Determine the [x, y] coordinate at the center of the cell enclosing the given text.  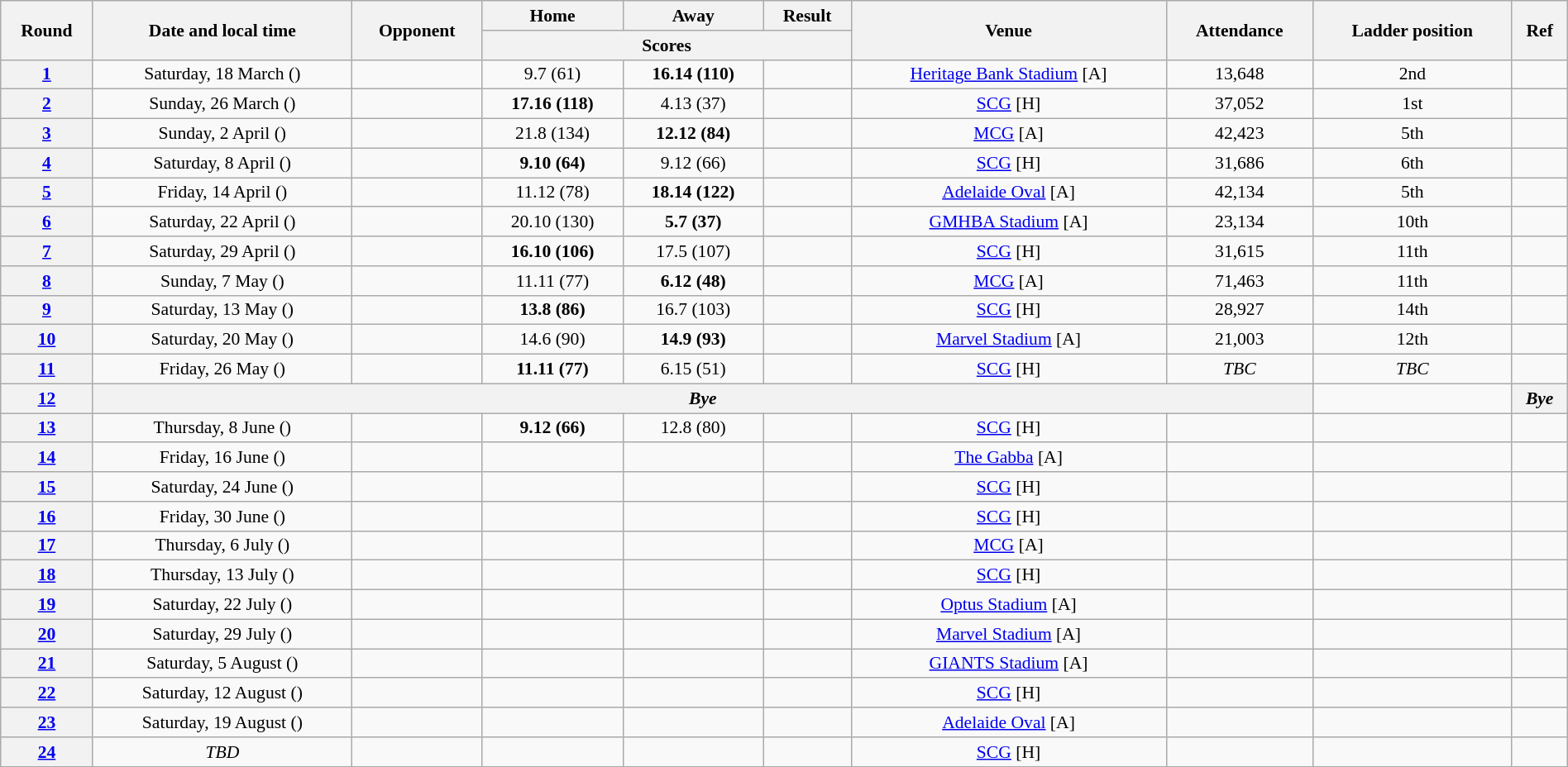
The Gabba [A] [1009, 458]
1st [1413, 104]
71,463 [1240, 281]
42,423 [1240, 134]
11 [46, 369]
GMHBA Stadium [A] [1009, 222]
Away [693, 16]
Friday, 14 April () [222, 193]
Thursday, 13 July () [222, 575]
Saturday, 20 May () [222, 340]
Ref [1540, 30]
Sunday, 7 May () [222, 281]
37,052 [1240, 104]
17.16 (118) [552, 104]
21 [46, 664]
14th [1413, 310]
13.8 (86) [552, 310]
Thursday, 8 June () [222, 428]
5.7 (37) [693, 222]
16.10 (106) [552, 251]
Thursday, 6 July () [222, 545]
16.14 (110) [693, 74]
2nd [1413, 74]
4.13 (37) [693, 104]
Saturday, 12 August () [222, 693]
31,615 [1240, 251]
Saturday, 24 June () [222, 487]
Home [552, 16]
GIANTS Stadium [A] [1009, 664]
Friday, 26 May () [222, 369]
17.5 (107) [693, 251]
Saturday, 29 July () [222, 634]
Date and local time [222, 30]
18.14 (122) [693, 193]
6.12 (48) [693, 281]
23,134 [1240, 222]
Ladder position [1413, 30]
7 [46, 251]
16.7 (103) [693, 310]
31,686 [1240, 163]
Attendance [1240, 30]
2 [46, 104]
Scores [667, 45]
10th [1413, 222]
6 [46, 222]
16 [46, 517]
20.10 (130) [552, 222]
18 [46, 575]
Saturday, 13 May () [222, 310]
14 [46, 458]
Saturday, 8 April () [222, 163]
12 [46, 398]
9.10 (64) [552, 163]
1 [46, 74]
9.7 (61) [552, 74]
23 [46, 722]
Venue [1009, 30]
5 [46, 193]
Saturday, 22 July () [222, 605]
Heritage Bank Stadium [A] [1009, 74]
12th [1413, 340]
17 [46, 545]
14.6 (90) [552, 340]
3 [46, 134]
Opponent [417, 30]
12.8 (80) [693, 428]
13 [46, 428]
11.12 (78) [552, 193]
Saturday, 18 March () [222, 74]
21,003 [1240, 340]
TBD [222, 752]
Saturday, 22 April () [222, 222]
14.9 (93) [693, 340]
20 [46, 634]
Saturday, 5 August () [222, 664]
19 [46, 605]
12.12 (84) [693, 134]
Saturday, 29 April () [222, 251]
Result [807, 16]
Round [46, 30]
Sunday, 2 April () [222, 134]
4 [46, 163]
Friday, 30 June () [222, 517]
10 [46, 340]
13,648 [1240, 74]
6th [1413, 163]
9 [46, 310]
24 [46, 752]
42,134 [1240, 193]
8 [46, 281]
28,927 [1240, 310]
6.15 (51) [693, 369]
21.8 (134) [552, 134]
Optus Stadium [A] [1009, 605]
Sunday, 26 March () [222, 104]
22 [46, 693]
Saturday, 19 August () [222, 722]
15 [46, 487]
Friday, 16 June () [222, 458]
